From the cell containing the given text, extract its center point as [x, y] coordinate. 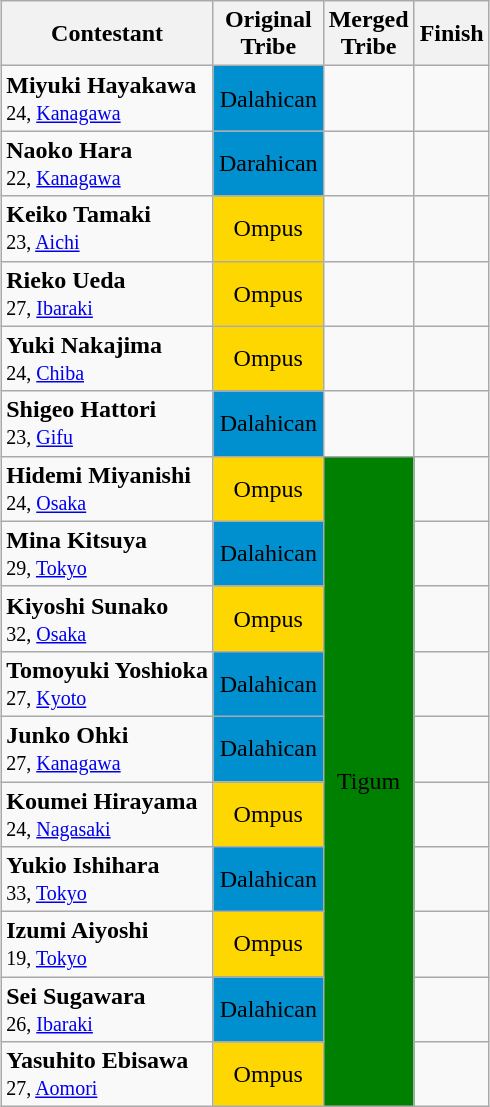
Junko Ohki27, Kanagawa [108, 748]
Yuki Nakajima24, Chiba [108, 358]
Naoko Hara22, Kanagawa [108, 164]
Contestant [108, 34]
Kiyoshi Sunako32, Osaka [108, 618]
Hidemi Miyanishi24, Osaka [108, 488]
Tigum [368, 782]
Darahican [268, 164]
Izumi Aiyoshi19, Tokyo [108, 944]
Shigeo Hattori23, Gifu [108, 424]
Tomoyuki Yoshioka27, Kyoto [108, 684]
OriginalTribe [268, 34]
Yasuhito Ebisawa27, Aomori [108, 1074]
Miyuki Hayakawa24, Kanagawa [108, 98]
Yukio Ishihara33, Tokyo [108, 880]
MergedTribe [368, 34]
Finish [452, 34]
Koumei Hirayama24, Nagasaki [108, 814]
Mina Kitsuya29, Tokyo [108, 554]
Keiko Tamaki23, Aichi [108, 228]
Rieko Ueda27, Ibaraki [108, 294]
Sei Sugawara26, Ibaraki [108, 1010]
